Pinpoint the cell where the given text exists, returning its (x, y) midpoint coordinate. 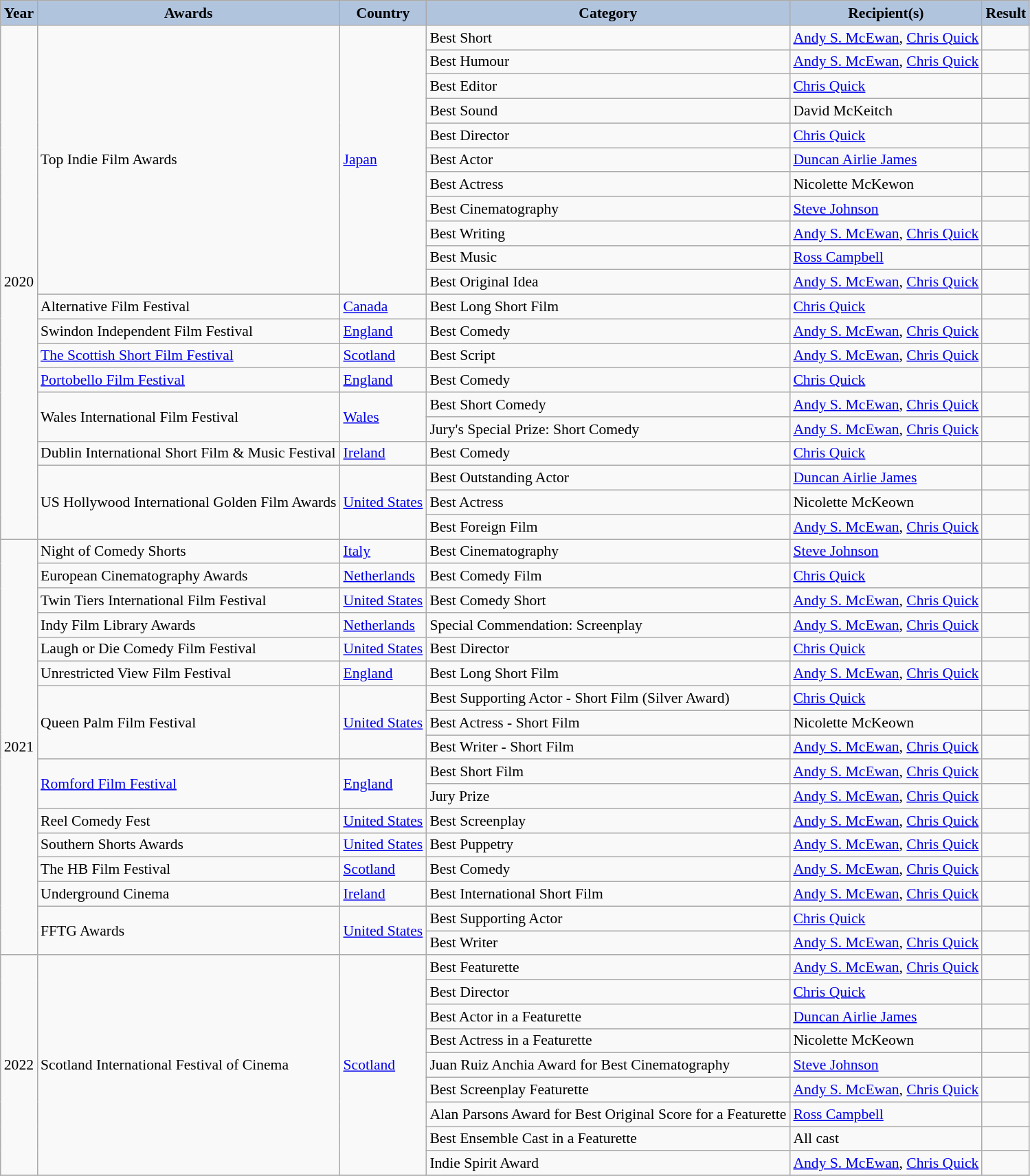
Best Actress in a Featurette (607, 1041)
Juan Ruiz Anchia Award for Best Cinematography (607, 1065)
Best Writing (607, 234)
Best Supporting Actor (607, 918)
Swindon Independent Film Festival (188, 331)
Wales (383, 416)
Best Supporting Actor - Short Film (Silver Award) (607, 699)
Result (1006, 13)
Scotland International Festival of Cinema (188, 1066)
Best Actor in a Featurette (607, 1017)
Best Music (607, 258)
Laugh or Die Comedy Film Festival (188, 649)
Best Short Film (607, 772)
All cast (886, 1139)
2022 (19, 1066)
Best Foreign Film (607, 527)
Romford Film Festival (188, 784)
Best Comedy Short (607, 600)
The Scottish Short Film Festival (188, 356)
Portobello Film Festival (188, 381)
Best International Short Film (607, 894)
Wales International Film Festival (188, 416)
Best Screenplay Featurette (607, 1090)
Best Humour (607, 62)
Best Original Idea (607, 282)
Twin Tiers International Film Festival (188, 600)
Best Sound (607, 111)
Underground Cinema (188, 894)
Best Comedy Film (607, 576)
Night of Comedy Shorts (188, 552)
Best Outstanding Actor (607, 478)
Best Actor (607, 160)
Best Ensemble Cast in a Featurette (607, 1139)
Awards (188, 13)
Jury's Special Prize: Short Comedy (607, 429)
Best Writer - Short Film (607, 747)
The HB Film Festival (188, 870)
Special Commendation: Screenplay (607, 625)
Indie Spirit Award (607, 1164)
Recipient(s) (886, 13)
Jury Prize (607, 796)
Best Short (607, 38)
Best Short Comedy (607, 405)
Southern Shorts Awards (188, 845)
US Hollywood International Golden Film Awards (188, 503)
FFTG Awards (188, 930)
Country (383, 13)
Nicolette McKewon (886, 185)
Best Editor (607, 87)
Unrestricted View Film Festival (188, 674)
Best Writer (607, 943)
Japan (383, 160)
Best Puppetry (607, 845)
Italy (383, 552)
Alan Parsons Award for Best Original Score for a Featurette (607, 1114)
Queen Palm Film Festival (188, 723)
Best Actress - Short Film (607, 723)
Canada (383, 307)
2021 (19, 747)
David McKeitch (886, 111)
Dublin International Short Film & Music Festival (188, 453)
Alternative Film Festival (188, 307)
Year (19, 13)
European Cinematography Awards (188, 576)
Category (607, 13)
Top Indie Film Awards (188, 160)
Indy Film Library Awards (188, 625)
Best Featurette (607, 968)
Reel Comedy Fest (188, 821)
2020 (19, 282)
Best Script (607, 356)
Best Screenplay (607, 821)
